Identify which cell holds the provided text, then report its (X, Y) central coordinate. 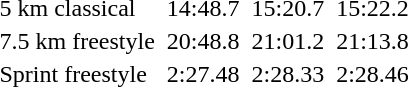
21:01.2 (288, 41)
20:48.8 (203, 41)
